Detect which cell encompasses the target text, then output its (x, y) center coordinate. 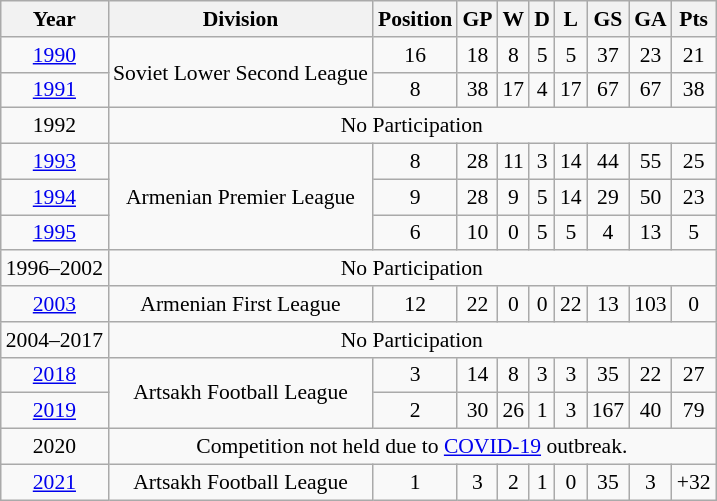
103 (650, 304)
W (514, 19)
167 (608, 411)
26 (514, 411)
12 (415, 304)
55 (650, 162)
2003 (54, 304)
GS (608, 19)
16 (415, 55)
30 (477, 411)
2004–2017 (54, 340)
Armenian Premier League (240, 198)
+32 (694, 482)
21 (694, 55)
50 (650, 197)
2021 (54, 482)
Competition not held due to COVID-19 outbreak. (412, 447)
1991 (54, 90)
40 (650, 411)
L (571, 19)
2019 (54, 411)
GP (477, 19)
27 (694, 375)
Armenian First League (240, 304)
Year (54, 19)
10 (477, 233)
1996–2002 (54, 269)
D (542, 19)
Position (415, 19)
1994 (54, 197)
Pts (694, 19)
Soviet Lower Second League (240, 72)
37 (608, 55)
GA (650, 19)
44 (608, 162)
79 (694, 411)
1995 (54, 233)
1990 (54, 55)
6 (415, 233)
29 (608, 197)
1992 (54, 126)
2018 (54, 375)
2020 (54, 447)
18 (477, 55)
11 (514, 162)
25 (694, 162)
Division (240, 19)
1993 (54, 162)
